Search for the cell housing the specified text and yield its [x, y] center coordinate. 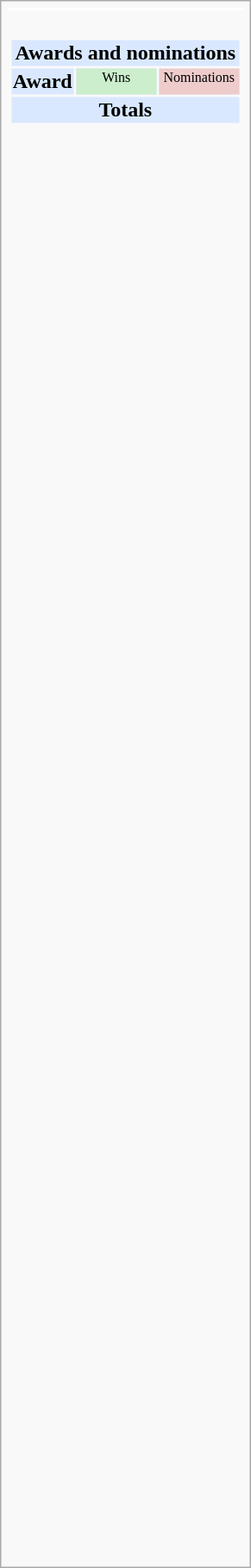
Nominations [198, 82]
Awards and nominations Award Wins Nominations Totals [126, 781]
Awards and nominations [125, 53]
Wins [116, 82]
Award [42, 82]
Totals [125, 110]
